Find where the given text appears and provide that cell's center as (x, y) coordinate. 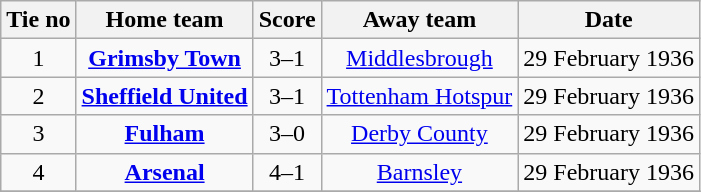
Fulham (164, 134)
Derby County (420, 134)
Away team (420, 20)
Grimsby Town (164, 58)
Score (287, 20)
Arsenal (164, 172)
Barnsley (420, 172)
Date (609, 20)
1 (38, 58)
Middlesbrough (420, 58)
Sheffield United (164, 96)
Tottenham Hotspur (420, 96)
Tie no (38, 20)
Home team (164, 20)
4 (38, 172)
3 (38, 134)
4–1 (287, 172)
2 (38, 96)
3–0 (287, 134)
